Provide the (X, Y) coordinate of the cell's center where the given text is located.  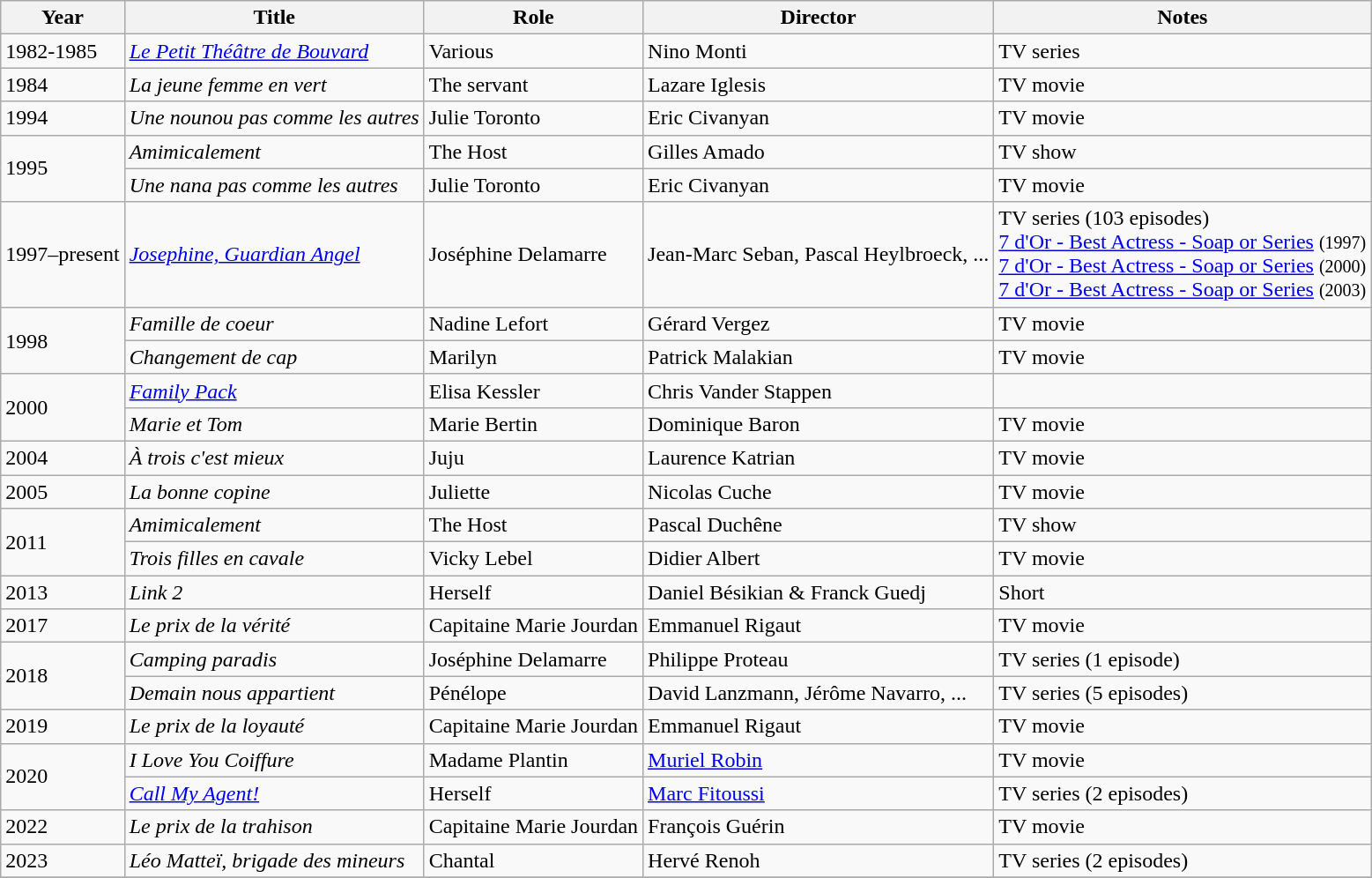
Elisa Kessler (533, 391)
2017 (63, 626)
2023 (63, 860)
À trois c'est mieux (274, 458)
Role (533, 18)
Patrick Malakian (819, 357)
2019 (63, 726)
François Guérin (819, 827)
Le prix de la vérité (274, 626)
Lazare Iglesis (819, 85)
Notes (1183, 18)
2020 (63, 777)
Juju (533, 458)
Camping paradis (274, 659)
TV series (1183, 51)
La bonne copine (274, 491)
1982-1985 (63, 51)
Marc Fitoussi (819, 793)
Marilyn (533, 357)
Pascal Duchêne (819, 525)
Dominique Baron (819, 424)
Léo Matteï, brigade des mineurs (274, 860)
2011 (63, 542)
David Lanzmann, Jérôme Navarro, ... (819, 693)
Le prix de la trahison (274, 827)
Josephine, Guardian Angel (274, 254)
Gilles Amado (819, 152)
Trois filles en cavale (274, 559)
Laurence Katrian (819, 458)
Daniel Bésikian & Franck Guedj (819, 592)
Link 2 (274, 592)
Muriel Robin (819, 760)
Vicky Lebel (533, 559)
Jean-Marc Seban, Pascal Heylbroeck, ... (819, 254)
Marie et Tom (274, 424)
2005 (63, 491)
1998 (63, 340)
Chris Vander Stappen (819, 391)
Nino Monti (819, 51)
Le Petit Théâtre de Bouvard (274, 51)
2013 (63, 592)
Nadine Lefort (533, 324)
Nicolas Cuche (819, 491)
I Love You Coiffure (274, 760)
2000 (63, 407)
Didier Albert (819, 559)
TV series (1 episode) (1183, 659)
Demain nous appartient (274, 693)
Le prix de la loyauté (274, 726)
Une nounou pas comme les autres (274, 118)
1994 (63, 118)
Une nana pas comme les autres (274, 185)
Hervé Renoh (819, 860)
Year (63, 18)
Short (1183, 592)
The servant (533, 85)
Philippe Proteau (819, 659)
2022 (63, 827)
Juliette (533, 491)
1997–present (63, 254)
Famille de coeur (274, 324)
TV series (5 episodes) (1183, 693)
Various (533, 51)
La jeune femme en vert (274, 85)
Family Pack (274, 391)
Director (819, 18)
Pénélope (533, 693)
Madame Plantin (533, 760)
Gérard Vergez (819, 324)
Chantal (533, 860)
1984 (63, 85)
Title (274, 18)
Call My Agent! (274, 793)
Marie Bertin (533, 424)
2004 (63, 458)
Changement de cap (274, 357)
1995 (63, 168)
2018 (63, 676)
